Detect which cell encompasses the target text, then output its [X, Y] center coordinate. 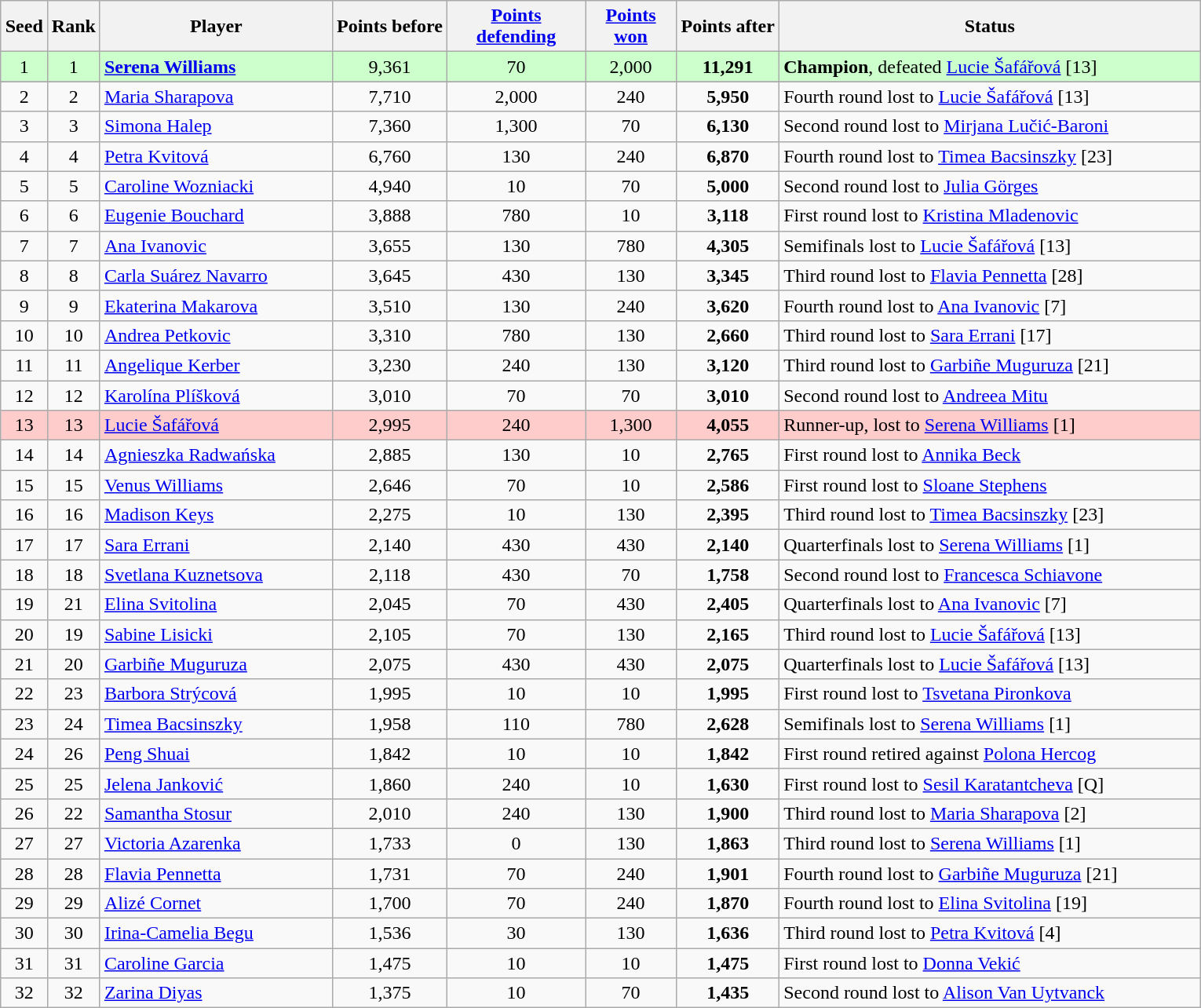
4,305 [728, 246]
Third round lost to Garbiñe Muguruza [21] [990, 365]
Svetlana Kuznetsova [216, 575]
3,510 [389, 305]
3,345 [728, 276]
110 [517, 724]
6,870 [728, 156]
Rank [74, 27]
Lucie Šafářová [216, 425]
1,435 [728, 993]
1,860 [389, 783]
Fourth round lost to Lucie Šafářová [13] [990, 97]
Points defending [517, 27]
Caroline Garcia [216, 963]
1,863 [728, 843]
Angelique Kerber [216, 365]
1,536 [389, 933]
Champion, defeated Lucie Šafářová [13] [990, 67]
Fourth round lost to Garbiñe Muguruza [21] [990, 874]
Victoria Azarenka [216, 843]
Third round lost to Flavia Pennetta [28] [990, 276]
7,710 [389, 97]
Player [216, 27]
First round retired against Polona Hercog [990, 754]
6,760 [389, 156]
1,870 [728, 904]
1,731 [389, 874]
Irina-Camelia Begu [216, 933]
Status [990, 27]
5,000 [728, 186]
1,958 [389, 724]
Seed [24, 27]
Maria Sharapova [216, 97]
First round lost to Kristina Mladenovic [990, 216]
Ekaterina Makarova [216, 305]
Alizé Cornet [216, 904]
Points after [728, 27]
3,888 [389, 216]
1,758 [728, 575]
Agnieszka Radwańska [216, 455]
First round lost to Donna Vekić [990, 963]
Sabine Lisicki [216, 634]
Third round lost to Sara Errani [17] [990, 335]
Samantha Stosur [216, 813]
Jelena Janković [216, 783]
First round lost to Annika Beck [990, 455]
2,628 [728, 724]
First round lost to Sloane Stephens [990, 485]
2,045 [389, 604]
2,995 [389, 425]
2,275 [389, 515]
11,291 [728, 67]
Sara Errani [216, 545]
Garbiñe Muguruza [216, 664]
1,375 [389, 993]
First round lost to Tsvetana Pironkova [990, 694]
Runner-up, lost to Serena Williams [1] [990, 425]
Second round lost to Andreea Mitu [990, 395]
Third round lost to Timea Bacsinszky [23] [990, 515]
Second round lost to Julia Görges [990, 186]
Second round lost to Francesca Schiavone [990, 575]
2,105 [389, 634]
Peng Shuai [216, 754]
Petra Kvitová [216, 156]
5,950 [728, 97]
6,130 [728, 126]
3,620 [728, 305]
Ana Ivanovic [216, 246]
1,700 [389, 904]
3,645 [389, 276]
2,165 [728, 634]
2,010 [389, 813]
Madison Keys [216, 515]
2,646 [389, 485]
Second round lost to Mirjana Lučić-Baroni [990, 126]
Semifinals lost to Lucie Šafářová [13] [990, 246]
Simona Halep [216, 126]
0 [517, 843]
Second round lost to Alison Van Uytvanck [990, 993]
Elina Svitolina [216, 604]
Timea Bacsinszky [216, 724]
Third round lost to Serena Williams [1] [990, 843]
First round lost to Sesil Karatantcheva [Q] [990, 783]
3,118 [728, 216]
Fourth round lost to Timea Bacsinszky [23] [990, 156]
9,361 [389, 67]
4,055 [728, 425]
Points won [631, 27]
Fourth round lost to Ana Ivanovic [7] [990, 305]
Caroline Wozniacki [216, 186]
Karolína Plíšková [216, 395]
2,765 [728, 455]
Carla Suárez Navarro [216, 276]
Third round lost to Maria Sharapova [2] [990, 813]
Zarina Diyas [216, 993]
1,901 [728, 874]
Quarterfinals lost to Serena Williams [1] [990, 545]
1,636 [728, 933]
2,405 [728, 604]
Points before [389, 27]
Third round lost to Petra Kvitová [4] [990, 933]
2,395 [728, 515]
3,310 [389, 335]
2,118 [389, 575]
4,940 [389, 186]
7,360 [389, 126]
Flavia Pennetta [216, 874]
3,655 [389, 246]
Quarterfinals lost to Lucie Šafářová [13] [990, 664]
1,630 [728, 783]
Semifinals lost to Serena Williams [1] [990, 724]
Eugenie Bouchard [216, 216]
Venus Williams [216, 485]
Serena Williams [216, 67]
3,120 [728, 365]
Barbora Strýcová [216, 694]
Quarterfinals lost to Ana Ivanovic [7] [990, 604]
Andrea Petkovic [216, 335]
Third round lost to Lucie Šafářová [13] [990, 634]
2,586 [728, 485]
3,230 [389, 365]
2,885 [389, 455]
1,900 [728, 813]
1,733 [389, 843]
2,660 [728, 335]
Fourth round lost to Elina Svitolina [19] [990, 904]
